Detect which cell encompasses the target text, then output its (X, Y) center coordinate. 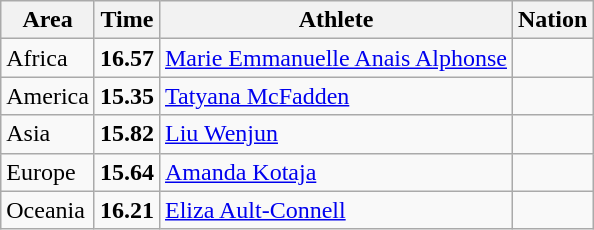
Marie Emmanuelle Anais Alphonse (336, 58)
Africa (48, 58)
America (48, 96)
Athlete (336, 20)
16.21 (126, 210)
Oceania (48, 210)
15.82 (126, 134)
15.35 (126, 96)
Liu Wenjun (336, 134)
Tatyana McFadden (336, 96)
Nation (552, 20)
16.57 (126, 58)
Time (126, 20)
Eliza Ault-Connell (336, 210)
Amanda Kotaja (336, 172)
Europe (48, 172)
Area (48, 20)
15.64 (126, 172)
Asia (48, 134)
